Provide the [X, Y] coordinate of the cell's center where the given text is located.  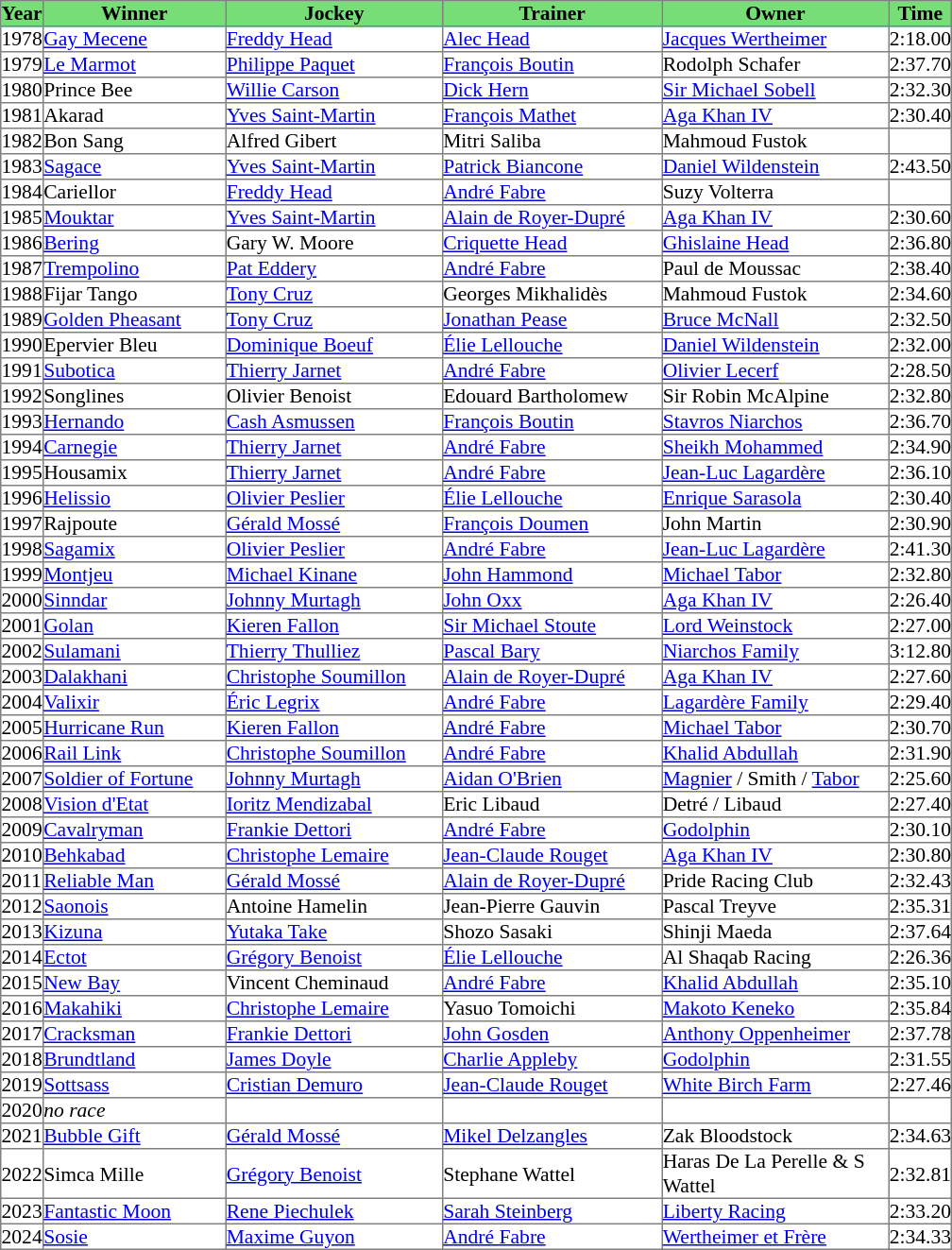
2:32.50 [920, 319]
Michael Kinane [334, 574]
Sottsass [134, 1085]
1983 [23, 166]
1991 [23, 370]
2:35.84 [920, 1009]
1985 [23, 217]
John Hammond [552, 574]
2:34.60 [920, 295]
Shinji Maeda [775, 932]
Sheikh Mohammed [775, 448]
White Birch Farm [775, 1085]
Subotica [134, 370]
2:32.43 [920, 881]
Maxime Guyon [334, 1236]
2:30.80 [920, 856]
2018 [23, 1060]
2:31.55 [920, 1060]
2:30.60 [920, 217]
2009 [23, 830]
Sir Robin McAlpine [775, 397]
Jonathan Pease [552, 319]
Alec Head [552, 40]
Jockey [334, 13]
2:28.50 [920, 370]
2:31.90 [920, 754]
2004 [23, 703]
Reliable Man [134, 881]
Ghislaine Head [775, 244]
Antoine Hamelin [334, 907]
François Doumen [552, 523]
Dominique Boeuf [334, 346]
John Gosden [552, 1034]
1998 [23, 550]
Anthony Oppenheimer [775, 1034]
Willie Carson [334, 91]
Niarchos Family [775, 652]
1990 [23, 346]
Saonois [134, 907]
Gay Mecene [134, 40]
2015 [23, 983]
Brundtland [134, 1060]
2:27.00 [920, 625]
2014 [23, 958]
Jean-Pierre Gauvin [552, 907]
John Oxx [552, 601]
Sinndar [134, 601]
2:25.60 [920, 779]
2002 [23, 652]
Enrique Sarasola [775, 499]
Trempolino [134, 268]
no race [134, 1111]
2010 [23, 856]
2:35.31 [920, 907]
Patrick Biancone [552, 166]
Makoto Keneko [775, 1009]
1999 [23, 574]
Philippe Paquet [334, 64]
1987 [23, 268]
Helissio [134, 499]
2:38.40 [920, 268]
2:32.81 [920, 1173]
Lord Weinstock [775, 625]
Fantastic Moon [134, 1211]
Sosie [134, 1236]
2021 [23, 1136]
2:36.70 [920, 421]
2:27.40 [920, 805]
Hernando [134, 421]
Sulamani [134, 652]
2:30.90 [920, 523]
2:37.64 [920, 932]
Bering [134, 244]
2:34.33 [920, 1236]
Cracksman [134, 1034]
Yutaka Take [334, 932]
2:32.00 [920, 346]
Lagardère Family [775, 703]
2:33.20 [920, 1211]
2020 [23, 1111]
2024 [23, 1236]
Akarad [134, 115]
Fijar Tango [134, 295]
1979 [23, 64]
Kizuna [134, 932]
Songlines [134, 397]
Epervier Bleu [134, 346]
Ioritz Mendizabal [334, 805]
2006 [23, 754]
2023 [23, 1211]
3:12.80 [920, 652]
2017 [23, 1034]
2001 [23, 625]
2012 [23, 907]
1989 [23, 319]
2:41.30 [920, 550]
Georges Mikhalidès [552, 295]
Olivier Lecerf [775, 370]
Eric Libaud [552, 805]
Al Shaqab Racing [775, 958]
2:37.78 [920, 1034]
1994 [23, 448]
Vision d'Etat [134, 805]
2019 [23, 1085]
Gary W. Moore [334, 244]
Valixir [134, 703]
Cariellor [134, 193]
Alfred Gibert [334, 142]
Behkabad [134, 856]
Cavalryman [134, 830]
1981 [23, 115]
Wertheimer et Frère [775, 1236]
Sir Michael Sobell [775, 91]
John Martin [775, 523]
2008 [23, 805]
Olivier Benoist [334, 397]
Pat Eddery [334, 268]
Jacques Wertheimer [775, 40]
2:43.50 [920, 166]
Rajpoute [134, 523]
2011 [23, 881]
Charlie Appleby [552, 1060]
Mouktar [134, 217]
Cash Asmussen [334, 421]
Pascal Bary [552, 652]
Magnier / Smith / Tabor [775, 779]
Pascal Treyve [775, 907]
2:36.10 [920, 472]
Aidan O'Brien [552, 779]
Bubble Gift [134, 1136]
Dalakhani [134, 676]
2013 [23, 932]
2016 [23, 1009]
2:34.90 [920, 448]
2007 [23, 779]
2:34.63 [920, 1136]
2:26.40 [920, 601]
2:30.10 [920, 830]
2003 [23, 676]
1980 [23, 91]
Éric Legrix [334, 703]
Le Marmot [134, 64]
1995 [23, 472]
2:37.70 [920, 64]
Makahiki [134, 1009]
Winner [134, 13]
Rail Link [134, 754]
Carnegie [134, 448]
Liberty Racing [775, 1211]
Housamix [134, 472]
1993 [23, 421]
2022 [23, 1173]
Yasuo Tomoichi [552, 1009]
Rodolph Schafer [775, 64]
1992 [23, 397]
Criquette Head [552, 244]
New Bay [134, 983]
2:26.36 [920, 958]
François Mathet [552, 115]
Sagace [134, 166]
Thierry Thulliez [334, 652]
Pride Racing Club [775, 881]
2:18.00 [920, 40]
Mikel Delzangles [552, 1136]
Dick Hern [552, 91]
Year [23, 13]
Stephane Wattel [552, 1173]
1982 [23, 142]
Detré / Libaud [775, 805]
Montjeu [134, 574]
2:32.30 [920, 91]
Vincent Cheminaud [334, 983]
Cristian Demuro [334, 1085]
1988 [23, 295]
Golan [134, 625]
Paul de Moussac [775, 268]
Time [920, 13]
2:27.46 [920, 1085]
Bon Sang [134, 142]
2:35.10 [920, 983]
Golden Pheasant [134, 319]
1996 [23, 499]
2:29.40 [920, 703]
1997 [23, 523]
2:36.80 [920, 244]
2:30.70 [920, 728]
2000 [23, 601]
Owner [775, 13]
Simca Mille [134, 1173]
Ectot [134, 958]
Stavros Niarchos [775, 421]
Rene Piechulek [334, 1211]
Trainer [552, 13]
Hurricane Run [134, 728]
Edouard Bartholomew [552, 397]
Shozo Sasaki [552, 932]
1978 [23, 40]
Soldier of Fortune [134, 779]
Suzy Volterra [775, 193]
James Doyle [334, 1060]
Mitri Saliba [552, 142]
Haras De La Perelle & S Wattel [775, 1173]
Zak Bloodstock [775, 1136]
Bruce McNall [775, 319]
1986 [23, 244]
1984 [23, 193]
2005 [23, 728]
Prince Bee [134, 91]
Sarah Steinberg [552, 1211]
Sagamix [134, 550]
2:27.60 [920, 676]
Sir Michael Stoute [552, 625]
